Detect which cell encompasses the target text, then output its [x, y] center coordinate. 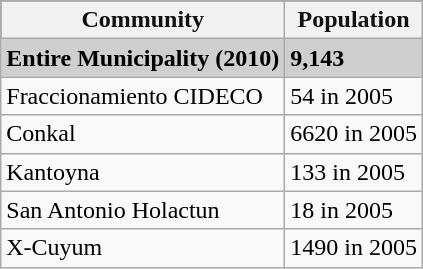
Fraccionamiento CIDECO [143, 96]
18 in 2005 [354, 210]
133 in 2005 [354, 172]
Entire Municipality (2010) [143, 58]
9,143 [354, 58]
Population [354, 20]
1490 in 2005 [354, 248]
San Antonio Holactun [143, 210]
54 in 2005 [354, 96]
X-Cuyum [143, 248]
Conkal [143, 134]
Kantoyna [143, 172]
6620 in 2005 [354, 134]
Community [143, 20]
